Identify which cell holds the provided text, then report its (X, Y) central coordinate. 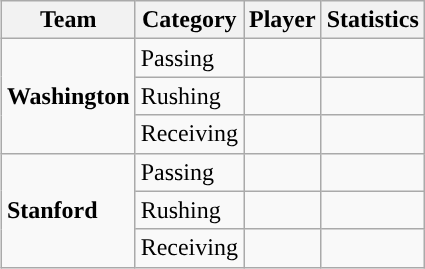
Team (68, 20)
Player (283, 20)
Category (189, 20)
Statistics (372, 20)
Washington (68, 96)
Stanford (68, 210)
